Pinpoint the cell where the given text exists, returning its (X, Y) midpoint coordinate. 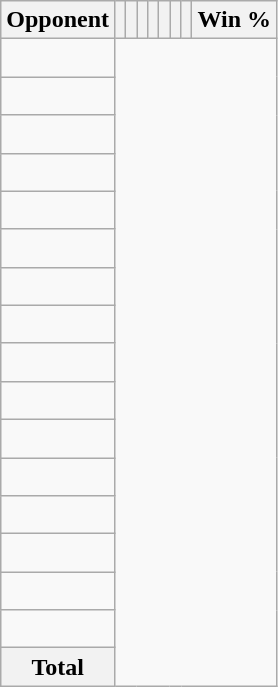
Total (58, 667)
Opponent (58, 20)
Win % (234, 20)
